Pinpoint the cell where the given text exists, returning its (x, y) midpoint coordinate. 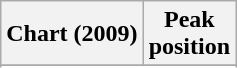
Peakposition (189, 34)
Chart (2009) (72, 34)
